Scan for the cell matching the given text and deliver its (X, Y) coordinate at center. 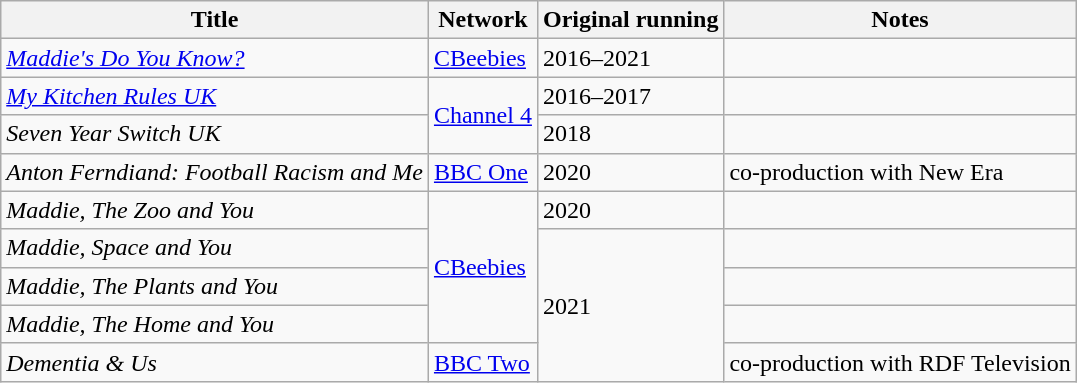
Channel 4 (482, 115)
My Kitchen Rules UK (215, 96)
Original running (630, 20)
BBC One (482, 172)
2021 (630, 305)
Seven Year Switch UK (215, 134)
2016–2017 (630, 96)
Maddie, The Home and You (215, 324)
Maddie, Space and You (215, 248)
Maddie, The Plants and You (215, 286)
BBC Two (482, 362)
Anton Ferndiand: Football Racism and Me (215, 172)
Title (215, 20)
2018 (630, 134)
co-production with New Era (900, 172)
2016–2021 (630, 58)
Dementia & Us (215, 362)
Notes (900, 20)
Network (482, 20)
Maddie, The Zoo and You (215, 210)
Maddie's Do You Know? (215, 58)
co-production with RDF Television (900, 362)
